Pinpoint the cell where the given text exists, returning its (X, Y) midpoint coordinate. 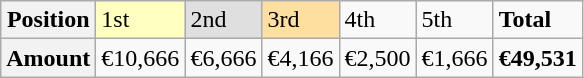
4th (378, 20)
1st (140, 20)
2nd (224, 20)
Amount (48, 58)
€6,666 (224, 58)
3rd (300, 20)
5th (454, 20)
€1,666 (454, 58)
€49,531 (538, 58)
Position (48, 20)
€2,500 (378, 58)
€10,666 (140, 58)
€4,166 (300, 58)
Total (538, 20)
